Find where the given text appears and provide that cell's center as (x, y) coordinate. 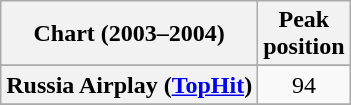
94 (304, 85)
Russia Airplay (TopHit) (130, 85)
Chart (2003–2004) (130, 34)
Peakposition (304, 34)
